Scan for the cell matching the given text and deliver its [x, y] coordinate at center. 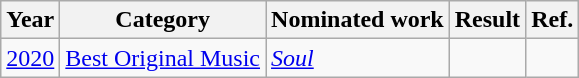
Ref. [552, 20]
Year [30, 20]
2020 [30, 58]
Best Original Music [163, 58]
Soul [358, 58]
Nominated work [358, 20]
Category [163, 20]
Result [487, 20]
